Find where the given text appears and provide that cell's center as [x, y] coordinate. 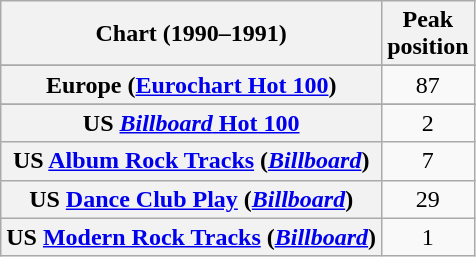
2 [428, 123]
US Modern Rock Tracks (Billboard) [192, 237]
29 [428, 199]
US Album Rock Tracks (Billboard) [192, 161]
Peakposition [428, 34]
7 [428, 161]
1 [428, 237]
Chart (1990–1991) [192, 34]
Europe (Eurochart Hot 100) [192, 85]
87 [428, 85]
US Dance Club Play (Billboard) [192, 199]
US Billboard Hot 100 [192, 123]
